Provide the (x, y) coordinate of the cell's center where the given text is located.  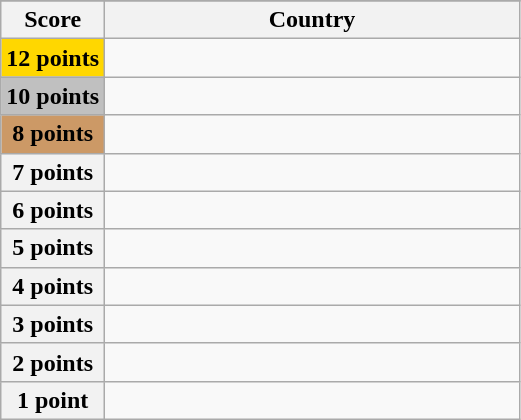
3 points (53, 324)
8 points (53, 134)
2 points (53, 362)
7 points (53, 172)
Country (312, 20)
12 points (53, 58)
Score (53, 20)
10 points (53, 96)
4 points (53, 286)
5 points (53, 248)
6 points (53, 210)
1 point (53, 400)
